For the text-containing cell, return its midpoint in (x, y) coordinate format. 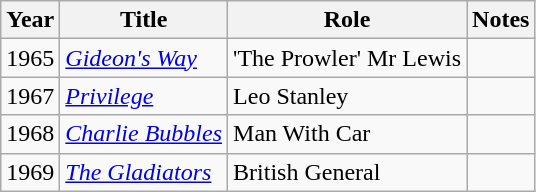
Gideon's Way (144, 58)
1968 (30, 134)
Leo Stanley (348, 96)
Man With Car (348, 134)
Charlie Bubbles (144, 134)
Privilege (144, 96)
1969 (30, 172)
1965 (30, 58)
Notes (501, 20)
1967 (30, 96)
'The Prowler' Mr Lewis (348, 58)
Year (30, 20)
British General (348, 172)
Title (144, 20)
The Gladiators (144, 172)
Role (348, 20)
